Return (X, Y) of the center of cell containing provided text 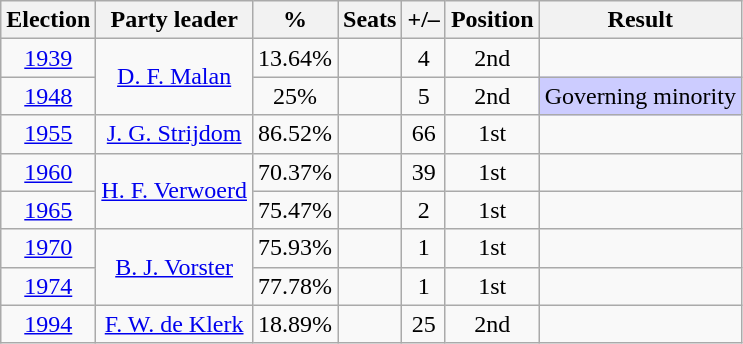
+/– (424, 20)
% (294, 20)
75.47% (294, 210)
1974 (48, 286)
Party leader (174, 20)
Governing minority (640, 96)
39 (424, 172)
1955 (48, 134)
1939 (48, 58)
Result (640, 20)
25 (424, 324)
1994 (48, 324)
70.37% (294, 172)
Election (48, 20)
4 (424, 58)
13.64% (294, 58)
77.78% (294, 286)
66 (424, 134)
1960 (48, 172)
25% (294, 96)
J. G. Strijdom (174, 134)
75.93% (294, 248)
Seats (370, 20)
1970 (48, 248)
1948 (48, 96)
2 (424, 210)
5 (424, 96)
H. F. Verwoerd (174, 191)
18.89% (294, 324)
Position (492, 20)
86.52% (294, 134)
1965 (48, 210)
B. J. Vorster (174, 267)
F. W. de Klerk (174, 324)
D. F. Malan (174, 77)
